Output the (x, y) coordinate of the center of the cell containing the given text.  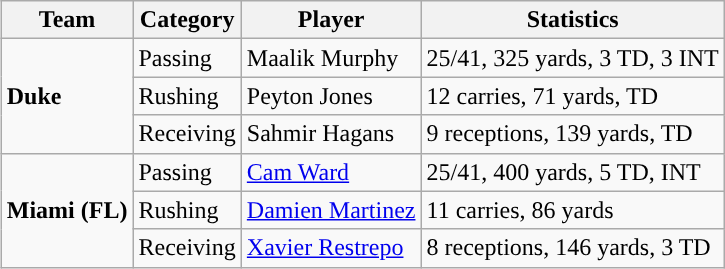
25/41, 325 yards, 3 TD, 3 INT (572, 58)
Category (187, 20)
Miami (FL) (67, 210)
8 receptions, 146 yards, 3 TD (572, 248)
25/41, 400 yards, 5 TD, INT (572, 172)
Maalik Murphy (331, 58)
9 receptions, 139 yards, TD (572, 134)
Player (331, 20)
Statistics (572, 20)
Team (67, 20)
Peyton Jones (331, 96)
Cam Ward (331, 172)
Damien Martinez (331, 210)
Duke (67, 96)
Xavier Restrepo (331, 248)
11 carries, 86 yards (572, 210)
12 carries, 71 yards, TD (572, 96)
Sahmir Hagans (331, 134)
